For the text-containing cell, return its midpoint in (x, y) coordinate format. 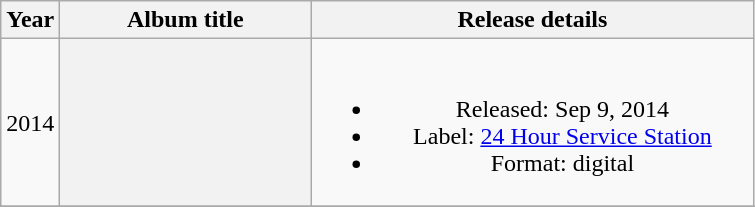
Year (30, 20)
Released: Sep 9, 2014Label: 24 Hour Service StationFormat: digital (532, 122)
Release details (532, 20)
2014 (30, 122)
Album title (186, 20)
